Scan for the cell matching the given text and deliver its (x, y) coordinate at center. 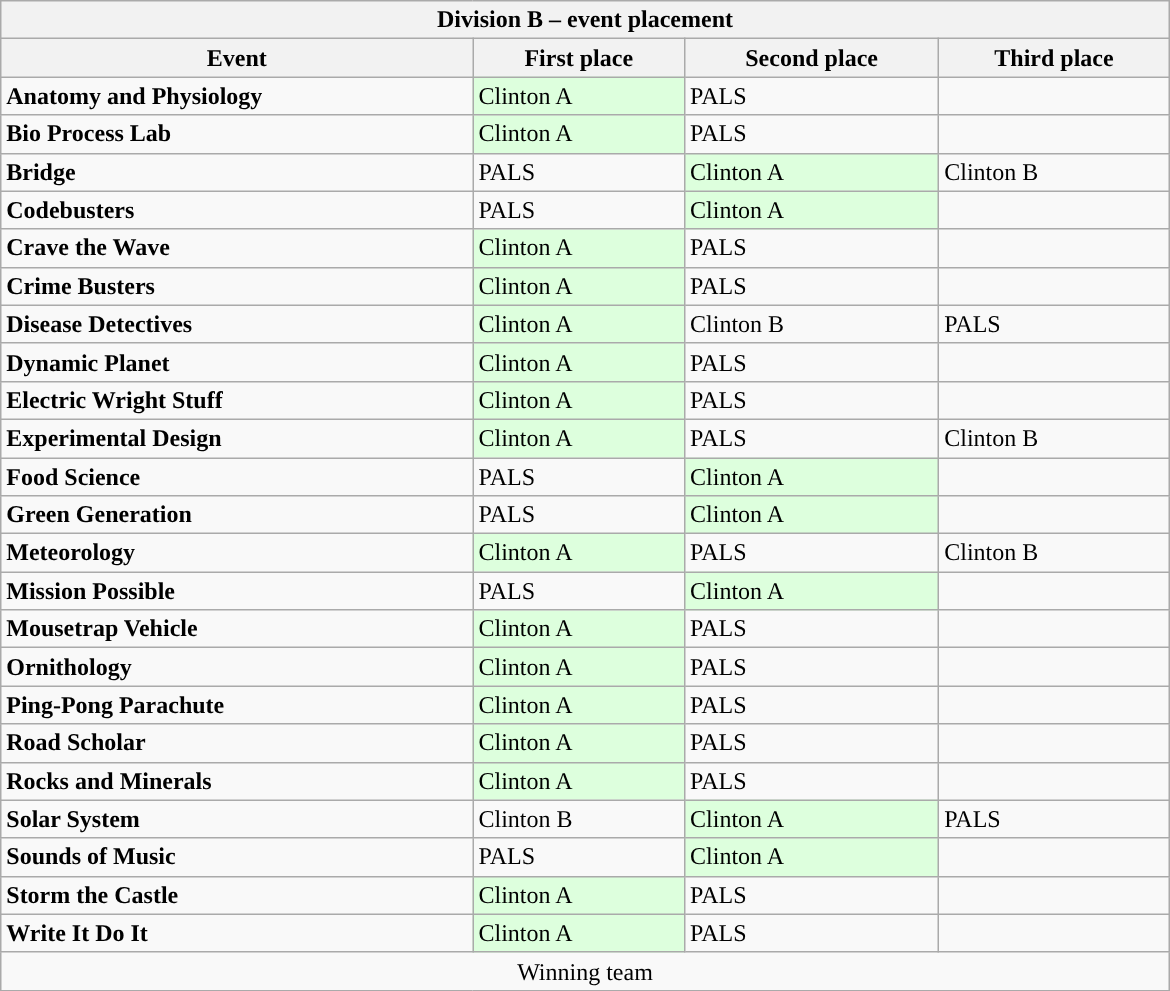
Bio Process Lab (237, 134)
Second place (812, 58)
Storm the Castle (237, 895)
Third place (1054, 58)
Dynamic Planet (237, 362)
Ornithology (237, 667)
Green Generation (237, 515)
Anatomy and Physiology (237, 96)
Crime Busters (237, 286)
Experimental Design (237, 438)
Bridge (237, 172)
First place (579, 58)
Disease Detectives (237, 324)
Ping-Pong Parachute (237, 705)
Event (237, 58)
Rocks and Minerals (237, 781)
Crave the Wave (237, 248)
Codebusters (237, 210)
Sounds of Music (237, 857)
Mousetrap Vehicle (237, 629)
Solar System (237, 819)
Electric Wright Stuff (237, 400)
Mission Possible (237, 591)
Road Scholar (237, 743)
Food Science (237, 477)
Winning team (585, 971)
Division B – event placement (585, 20)
Meteorology (237, 553)
Write It Do It (237, 933)
